Scan for the cell matching the given text and deliver its (X, Y) coordinate at center. 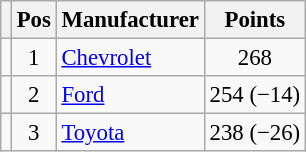
1 (34, 58)
Pos (34, 20)
Manufacturer (130, 20)
238 (−26) (254, 133)
268 (254, 58)
Ford (130, 95)
Chevrolet (130, 58)
2 (34, 95)
254 (−14) (254, 95)
Toyota (130, 133)
3 (34, 133)
Points (254, 20)
